Provide the (X, Y) coordinate of the cell's center where the given text is located.  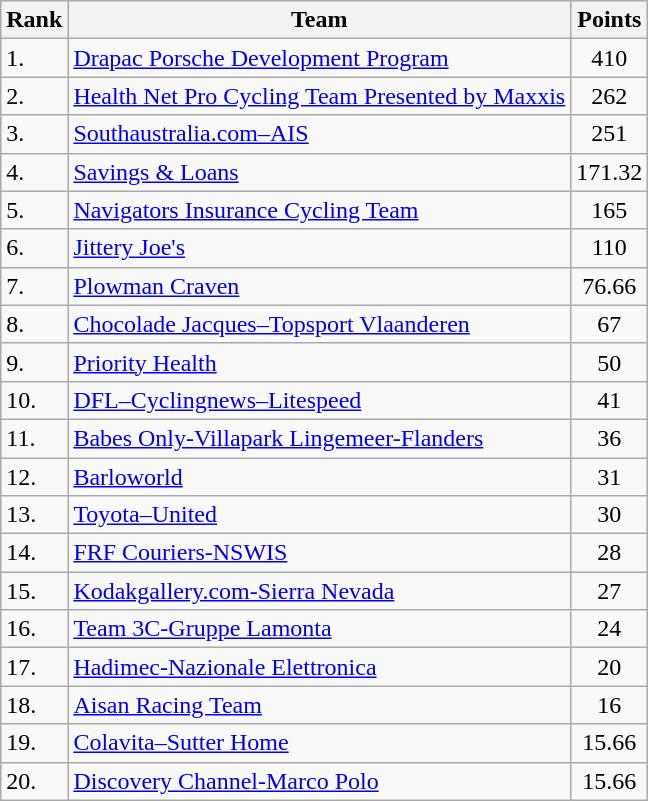
Drapac Porsche Development Program (320, 58)
41 (610, 400)
30 (610, 515)
110 (610, 248)
Points (610, 20)
27 (610, 591)
410 (610, 58)
4. (34, 172)
15. (34, 591)
Navigators Insurance Cycling Team (320, 210)
Team 3C-Gruppe Lamonta (320, 629)
16 (610, 705)
Babes Only-Villapark Lingemeer-Flanders (320, 438)
3. (34, 134)
165 (610, 210)
Chocolade Jacques–Topsport Vlaanderen (320, 324)
31 (610, 477)
Barloworld (320, 477)
Aisan Racing Team (320, 705)
Toyota–United (320, 515)
24 (610, 629)
Southaustralia.com–AIS (320, 134)
Savings & Loans (320, 172)
20 (610, 667)
8. (34, 324)
DFL–Cyclingnews–Litespeed (320, 400)
67 (610, 324)
5. (34, 210)
Rank (34, 20)
14. (34, 553)
19. (34, 743)
FRF Couriers-NSWIS (320, 553)
251 (610, 134)
10. (34, 400)
11. (34, 438)
18. (34, 705)
Hadimec-Nazionale Elettronica (320, 667)
Discovery Channel-Marco Polo (320, 781)
Health Net Pro Cycling Team Presented by Maxxis (320, 96)
262 (610, 96)
17. (34, 667)
20. (34, 781)
76.66 (610, 286)
Kodakgallery.com-Sierra Nevada (320, 591)
171.32 (610, 172)
36 (610, 438)
Jittery Joe's (320, 248)
2. (34, 96)
28 (610, 553)
Colavita–Sutter Home (320, 743)
6. (34, 248)
13. (34, 515)
Team (320, 20)
7. (34, 286)
16. (34, 629)
12. (34, 477)
9. (34, 362)
Plowman Craven (320, 286)
1. (34, 58)
50 (610, 362)
Priority Health (320, 362)
